Output the (X, Y) coordinate of the center of the cell containing the given text.  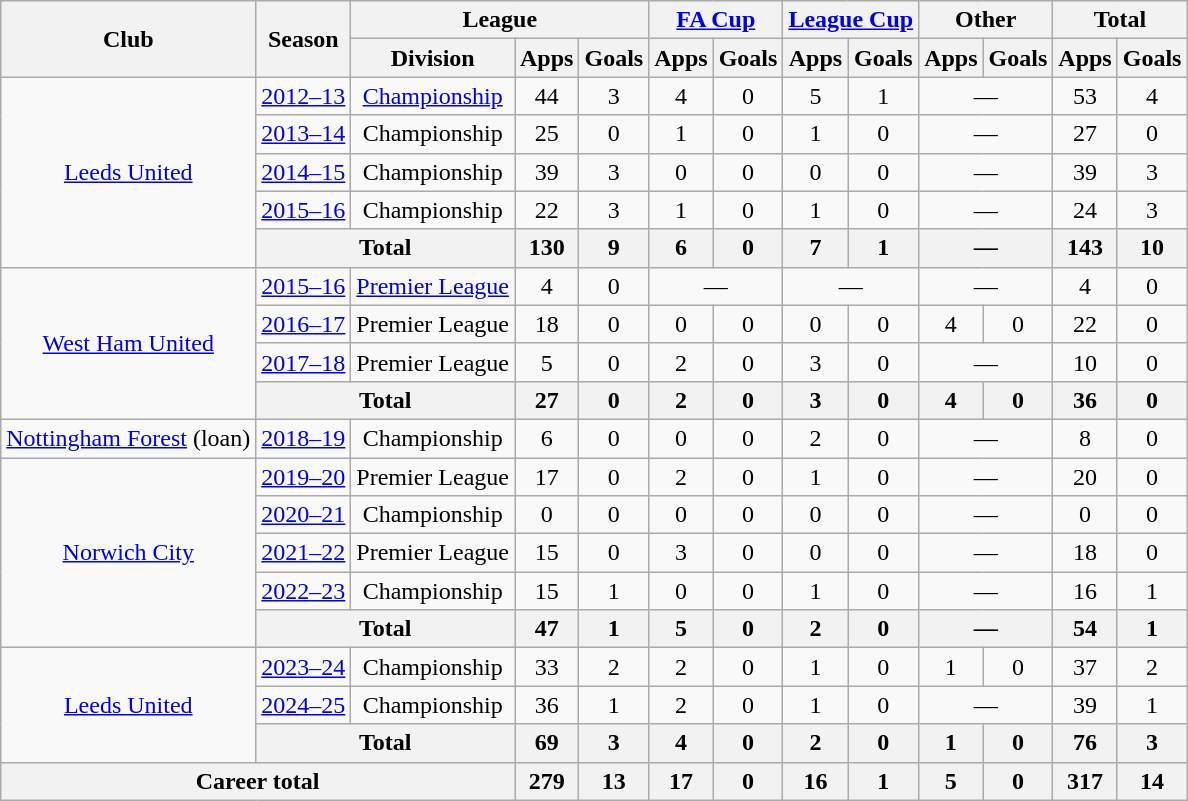
33 (546, 667)
2013–14 (304, 134)
2018–19 (304, 438)
2022–23 (304, 591)
2017–18 (304, 362)
West Ham United (128, 343)
Season (304, 39)
League (500, 20)
8 (1085, 438)
317 (1085, 781)
Other (986, 20)
143 (1085, 248)
Nottingham Forest (loan) (128, 438)
14 (1152, 781)
20 (1085, 477)
37 (1085, 667)
2016–17 (304, 324)
44 (546, 96)
7 (816, 248)
25 (546, 134)
Career total (258, 781)
130 (546, 248)
2014–15 (304, 172)
Club (128, 39)
FA Cup (716, 20)
2020–21 (304, 515)
279 (546, 781)
2023–24 (304, 667)
2012–13 (304, 96)
Norwich City (128, 553)
69 (546, 743)
24 (1085, 210)
13 (614, 781)
2021–22 (304, 553)
2019–20 (304, 477)
2024–25 (304, 705)
47 (546, 629)
53 (1085, 96)
9 (614, 248)
76 (1085, 743)
Division (433, 58)
League Cup (851, 20)
54 (1085, 629)
